Extract the [x, y] coordinate from the center of the cell holding the provided text.  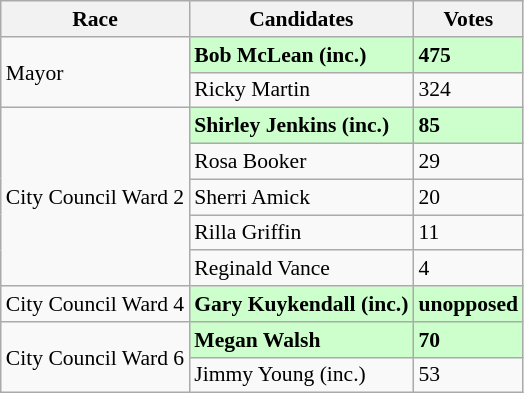
11 [468, 233]
City Council Ward 6 [95, 358]
Bob McLean (inc.) [301, 55]
70 [468, 340]
4 [468, 269]
20 [468, 197]
Ricky Martin [301, 90]
Mayor [95, 72]
Sherri Amick [301, 197]
Candidates [301, 19]
85 [468, 126]
324 [468, 90]
53 [468, 375]
Jimmy Young (inc.) [301, 375]
Shirley Jenkins (inc.) [301, 126]
Votes [468, 19]
Race [95, 19]
unopposed [468, 304]
City Council Ward 2 [95, 197]
Megan Walsh [301, 340]
29 [468, 162]
Reginald Vance [301, 269]
City Council Ward 4 [95, 304]
475 [468, 55]
Rosa Booker [301, 162]
Rilla Griffin [301, 233]
Gary Kuykendall (inc.) [301, 304]
